Find where the given text appears and provide that cell's center as (x, y) coordinate. 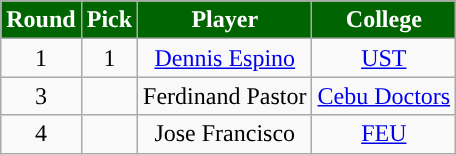
Ferdinand Pastor (225, 96)
Round (41, 20)
UST (384, 58)
4 (41, 134)
FEU (384, 134)
College (384, 20)
Jose Francisco (225, 134)
Cebu Doctors (384, 96)
Player (225, 20)
Pick (109, 20)
3 (41, 96)
Dennis Espino (225, 58)
